Return the [x, y] coordinate for the center point of the cell that contains the specified text.  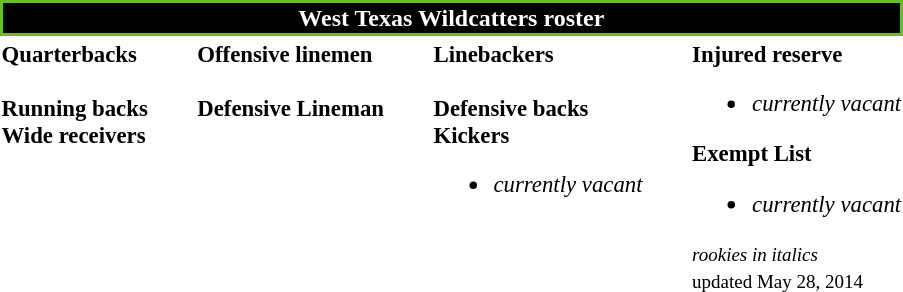
West Texas Wildcatters roster [452, 18]
